Capture the cell that displays the provided text and extract its (x, y) central coordinate. 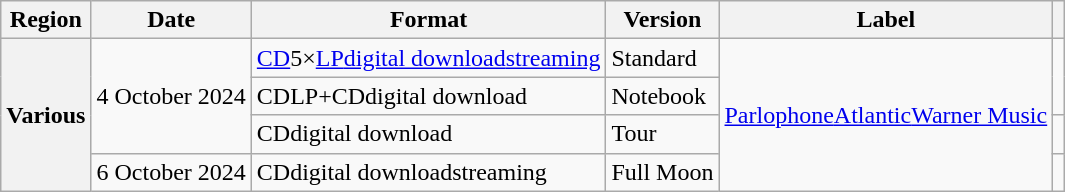
Various (46, 115)
CDdigital download (428, 134)
Format (428, 20)
Region (46, 20)
CDdigital downloadstreaming (428, 172)
CD5×LPdigital downloadstreaming (428, 58)
Tour (662, 134)
CDLP+CDdigital download (428, 96)
4 October 2024 (171, 96)
Standard (662, 58)
Notebook (662, 96)
6 October 2024 (171, 172)
Date (171, 20)
Version (662, 20)
Label (886, 20)
ParlophoneAtlanticWarner Music (886, 115)
Full Moon (662, 172)
